Return the [x, y] coordinate for the center point of the cell that contains the specified text.  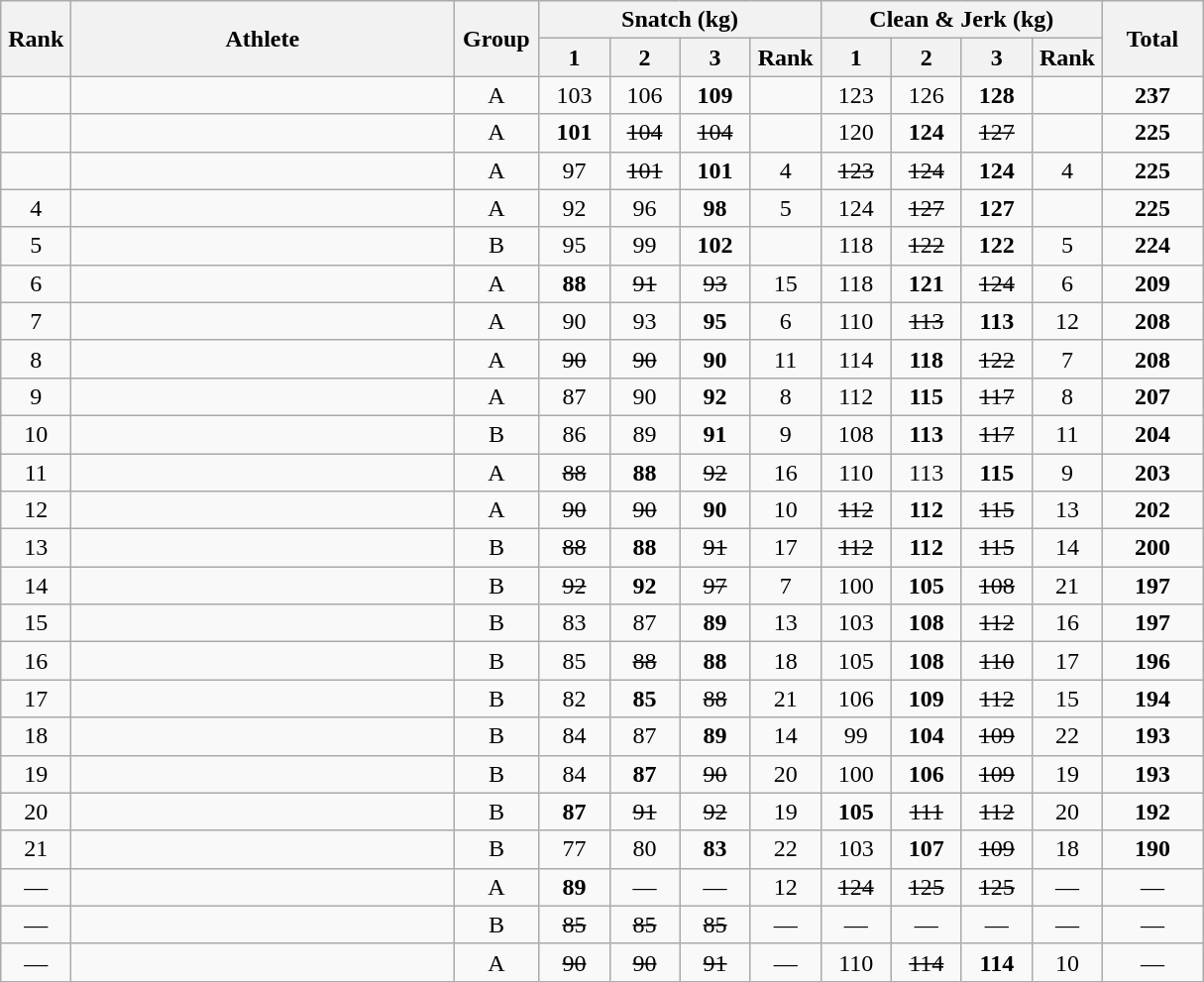
204 [1151, 434]
194 [1151, 699]
77 [575, 849]
Snatch (kg) [680, 20]
Athlete [263, 39]
196 [1151, 661]
82 [575, 699]
190 [1151, 849]
102 [715, 246]
192 [1151, 812]
202 [1151, 510]
Group [496, 39]
237 [1151, 95]
224 [1151, 246]
126 [926, 95]
209 [1151, 283]
120 [856, 133]
111 [926, 812]
Total [1151, 39]
96 [644, 208]
86 [575, 434]
107 [926, 849]
98 [715, 208]
Clean & Jerk (kg) [961, 20]
200 [1151, 548]
128 [997, 95]
121 [926, 283]
207 [1151, 396]
80 [644, 849]
203 [1151, 473]
